Search for the cell housing the specified text and yield its (X, Y) center coordinate. 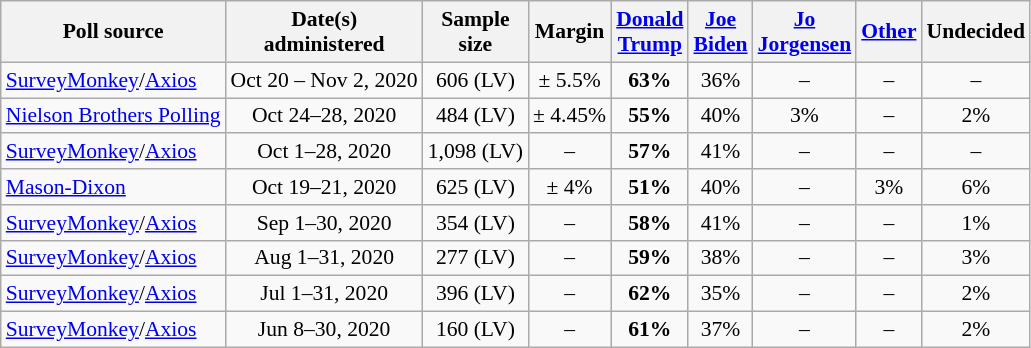
277 (LV) (476, 258)
DonaldTrump (650, 32)
Mason-Dixon (114, 187)
Other (888, 32)
Sep 1–30, 2020 (324, 223)
1,098 (LV) (476, 152)
Aug 1–31, 2020 (324, 258)
6% (976, 187)
51% (650, 187)
± 5.5% (570, 80)
JoeBiden (720, 32)
± 4% (570, 187)
625 (LV) (476, 187)
55% (650, 116)
Undecided (976, 32)
58% (650, 223)
Oct 24–28, 2020 (324, 116)
Margin (570, 32)
Samplesize (476, 32)
Poll source (114, 32)
354 (LV) (476, 223)
± 4.45% (570, 116)
JoJorgensen (805, 32)
396 (LV) (476, 294)
484 (LV) (476, 116)
57% (650, 152)
36% (720, 80)
63% (650, 80)
160 (LV) (476, 330)
Oct 20 – Nov 2, 2020 (324, 80)
Oct 19–21, 2020 (324, 187)
38% (720, 258)
Oct 1–28, 2020 (324, 152)
37% (720, 330)
Date(s)administered (324, 32)
35% (720, 294)
Jun 8–30, 2020 (324, 330)
Jul 1–31, 2020 (324, 294)
62% (650, 294)
61% (650, 330)
59% (650, 258)
1% (976, 223)
606 (LV) (476, 80)
Nielson Brothers Polling (114, 116)
